Identify which cell holds the provided text, then report its (X, Y) central coordinate. 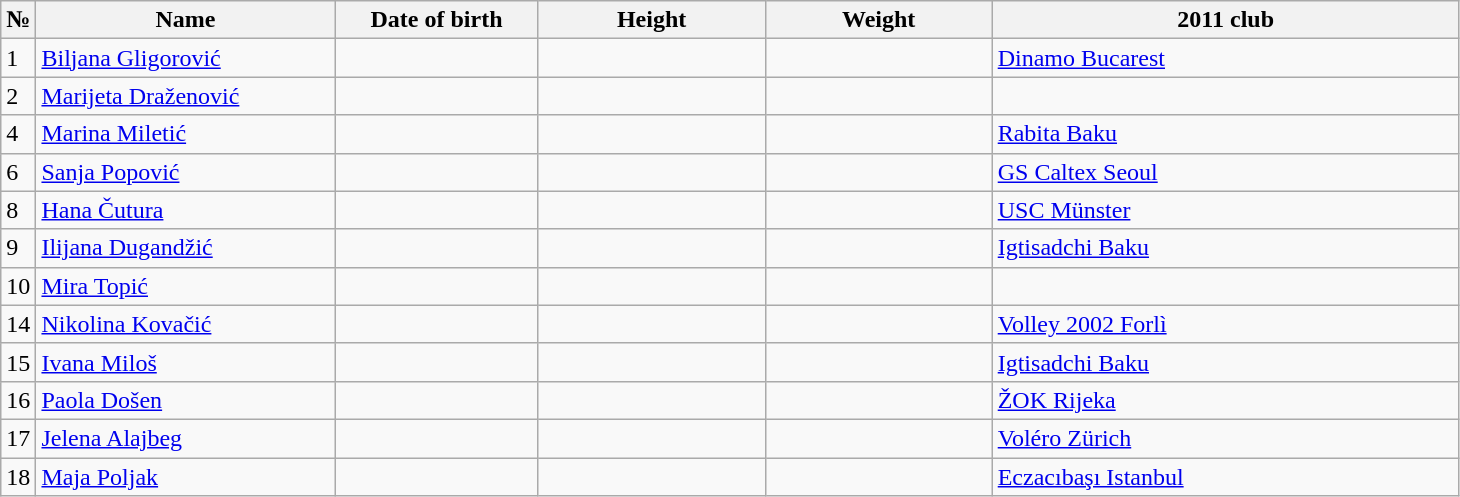
Jelena Alajbeg (186, 438)
Nikolina Kovačić (186, 324)
2 (18, 96)
2011 club (1226, 20)
17 (18, 438)
1 (18, 58)
Ilijana Dugandžić (186, 248)
4 (18, 134)
№ (18, 20)
6 (18, 172)
ŽOK Rijeka (1226, 400)
Maja Poljak (186, 477)
Dinamo Bucarest (1226, 58)
9 (18, 248)
8 (18, 210)
Paola Došen (186, 400)
16 (18, 400)
GS Caltex Seoul (1226, 172)
Name (186, 20)
18 (18, 477)
Rabita Baku (1226, 134)
14 (18, 324)
Hana Čutura (186, 210)
Mira Topić (186, 286)
Eczacıbaşı Istanbul (1226, 477)
USC Münster (1226, 210)
Voléro Zürich (1226, 438)
Height (652, 20)
Biljana Gligorović (186, 58)
Weight (878, 20)
Marina Miletić (186, 134)
10 (18, 286)
Volley 2002 Forlì (1226, 324)
Marijeta Draženović (186, 96)
Ivana Miloš (186, 362)
Date of birth (436, 20)
Sanja Popović (186, 172)
15 (18, 362)
